Output the (X, Y) coordinate of the center of the cell containing the given text.  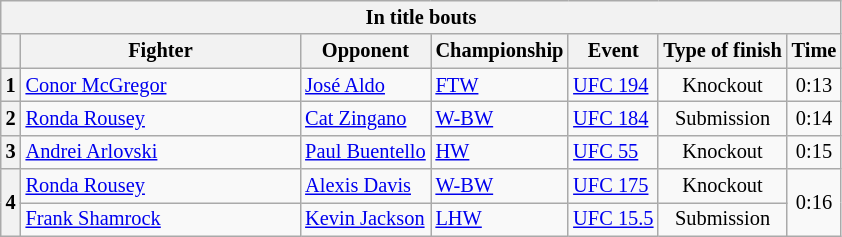
UFC 15.5 (613, 219)
1 (11, 85)
Fighter (161, 51)
UFC 175 (613, 186)
Andrei Arlovski (161, 152)
UFC 184 (613, 118)
FTW (500, 85)
Paul Buentello (365, 152)
Opponent (365, 51)
0:14 (814, 118)
0:15 (814, 152)
Cat Zingano (365, 118)
HW (500, 152)
Championship (500, 51)
In title bouts (422, 17)
3 (11, 152)
UFC 55 (613, 152)
LHW (500, 219)
Time (814, 51)
Conor McGregor (161, 85)
UFC 194 (613, 85)
Type of finish (722, 51)
José Aldo (365, 85)
4 (11, 202)
2 (11, 118)
Event (613, 51)
Kevin Jackson (365, 219)
0:16 (814, 202)
0:13 (814, 85)
Alexis Davis (365, 186)
Frank Shamrock (161, 219)
